Provide the (X, Y) coordinate of the cell's center where the given text is located.  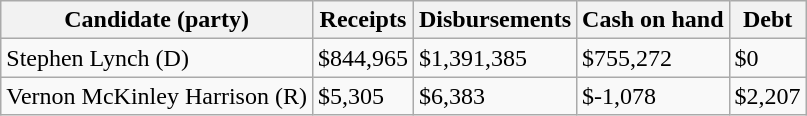
Receipts (362, 20)
Vernon McKinley Harrison (R) (157, 96)
$2,207 (768, 96)
Disbursements (494, 20)
$6,383 (494, 96)
Debt (768, 20)
Cash on hand (653, 20)
$755,272 (653, 58)
$-1,078 (653, 96)
$5,305 (362, 96)
$1,391,385 (494, 58)
Stephen Lynch (D) (157, 58)
$0 (768, 58)
$844,965 (362, 58)
Candidate (party) (157, 20)
